Locate the cell with the specified text and output its (X, Y) center coordinate. 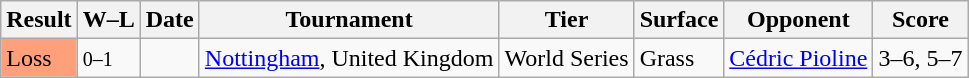
Cédric Pioline (798, 58)
Date (170, 20)
Tournament (349, 20)
Opponent (798, 20)
Score (920, 20)
0–1 (108, 58)
Tier (566, 20)
3–6, 5–7 (920, 58)
Surface (679, 20)
Grass (679, 58)
Result (39, 20)
World Series (566, 58)
Nottingham, United Kingdom (349, 58)
Loss (39, 58)
W–L (108, 20)
